Extract the (x, y) coordinate from the center of the cell holding the provided text.  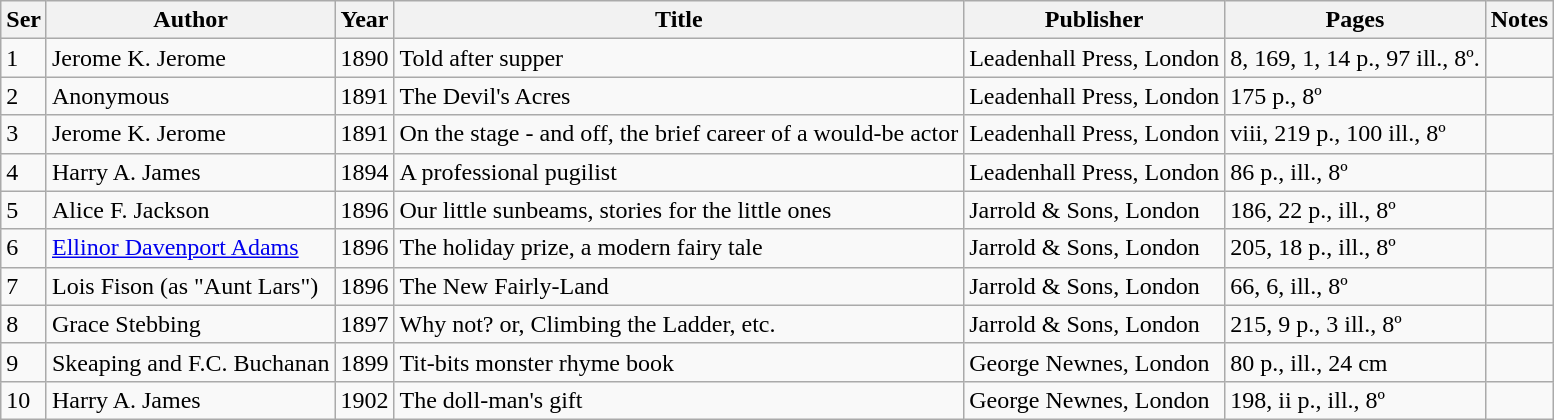
viii, 219 p., 100 ill., 8º (1356, 134)
Publisher (1094, 20)
Anonymous (190, 96)
Lois Fison (as "Aunt Lars") (190, 286)
On the stage - and off, the brief career of a would-be actor (679, 134)
8, 169, 1, 14 p., 97 ill., 8º. (1356, 58)
1897 (364, 324)
86 p., ill., 8º (1356, 172)
The Devil's Acres (679, 96)
Ser (24, 20)
198, ii p., ill., 8º (1356, 400)
215, 9 p., 3 ill., 8º (1356, 324)
9 (24, 362)
5 (24, 210)
4 (24, 172)
Our little sunbeams, stories for the little ones (679, 210)
Year (364, 20)
7 (24, 286)
Skeaping and F.C. Buchanan (190, 362)
2 (24, 96)
The holiday prize, a modern fairy tale (679, 248)
Grace Stebbing (190, 324)
Pages (1356, 20)
66, 6, ill., 8º (1356, 286)
175 p., 8º (1356, 96)
Author (190, 20)
Alice F. Jackson (190, 210)
8 (24, 324)
6 (24, 248)
186, 22 p., ill., 8º (1356, 210)
Told after supper (679, 58)
Notes (1519, 20)
Tit-bits monster rhyme book (679, 362)
10 (24, 400)
1894 (364, 172)
Title (679, 20)
Why not? or, Climbing the Ladder, etc. (679, 324)
1 (24, 58)
The New Fairly-Land (679, 286)
1890 (364, 58)
3 (24, 134)
A professional pugilist (679, 172)
80 p., ill., 24 cm (1356, 362)
205, 18 p., ill., 8º (1356, 248)
The doll-man's gift (679, 400)
1902 (364, 400)
1899 (364, 362)
Ellinor Davenport Adams (190, 248)
